Determine the [X, Y] coordinate at the center of the cell enclosing the given text.  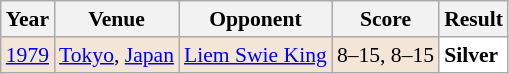
Silver [474, 55]
Tokyo, Japan [116, 55]
Year [28, 19]
Liem Swie King [256, 55]
Result [474, 19]
Opponent [256, 19]
Venue [116, 19]
8–15, 8–15 [386, 55]
Score [386, 19]
1979 [28, 55]
